For the text-containing cell, return its midpoint in (X, Y) coordinate format. 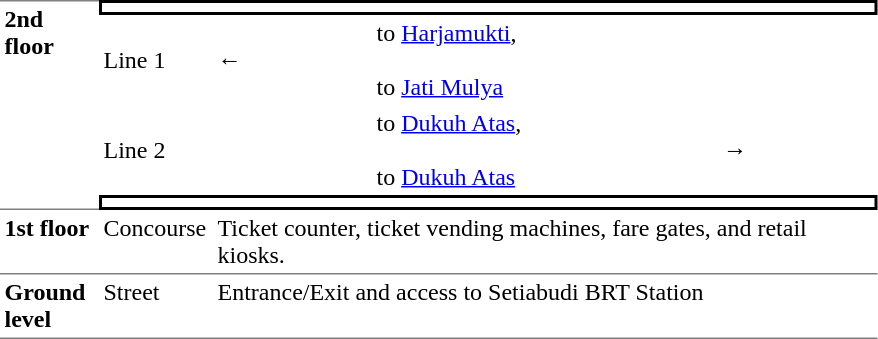
Concourse (156, 242)
2nd floor (50, 105)
Entrance/Exit and access to Setiabudi BRT Station (545, 306)
1st floor (50, 242)
→ (798, 150)
Street (156, 306)
Ground level (50, 306)
← (292, 60)
Ticket counter, ticket vending machines, fare gates, and retail kiosks. (545, 242)
to Dukuh Atas, to Dukuh Atas (545, 150)
to Harjamukti, to Jati Mulya (545, 60)
Line 2 (156, 150)
Line 1 (156, 60)
